Extract the [X, Y] coordinate from the center of the cell holding the provided text.  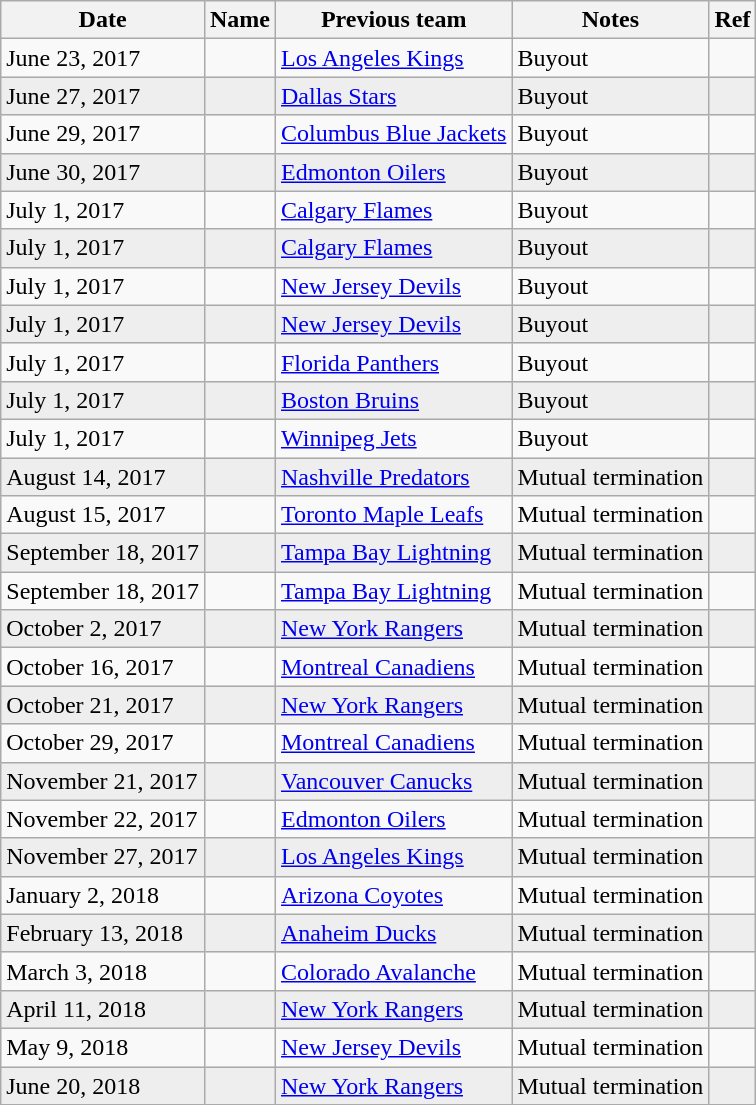
Name [240, 20]
Anaheim Ducks [393, 933]
May 9, 2018 [103, 1047]
June 27, 2017 [103, 96]
June 20, 2018 [103, 1085]
August 15, 2017 [103, 515]
Florida Panthers [393, 362]
Colorado Avalanche [393, 971]
Dallas Stars [393, 96]
Notes [610, 20]
January 2, 2018 [103, 895]
June 29, 2017 [103, 134]
November 22, 2017 [103, 819]
October 2, 2017 [103, 629]
November 21, 2017 [103, 781]
Winnipeg Jets [393, 438]
March 3, 2018 [103, 971]
April 11, 2018 [103, 1009]
Toronto Maple Leafs [393, 515]
Arizona Coyotes [393, 895]
Previous team [393, 20]
Ref [732, 20]
Vancouver Canucks [393, 781]
Nashville Predators [393, 477]
June 23, 2017 [103, 58]
October 21, 2017 [103, 705]
October 16, 2017 [103, 667]
February 13, 2018 [103, 933]
June 30, 2017 [103, 172]
Date [103, 20]
Boston Bruins [393, 400]
Columbus Blue Jackets [393, 134]
November 27, 2017 [103, 857]
October 29, 2017 [103, 743]
August 14, 2017 [103, 477]
